Locate the cell with the specified text and output its [x, y] center coordinate. 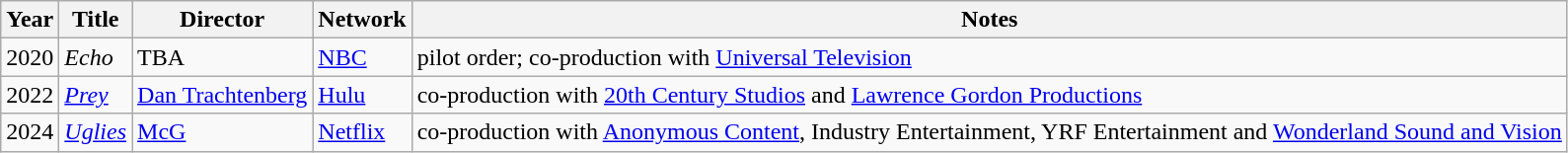
pilot order; co-production with Universal Television [989, 57]
2020 [30, 57]
Notes [989, 20]
Dan Trachtenberg [223, 95]
TBA [223, 57]
Title [96, 20]
Hulu [362, 95]
Director [223, 20]
2022 [30, 95]
NBC [362, 57]
co-production with 20th Century Studios and Lawrence Gordon Productions [989, 95]
McG [223, 132]
Netflix [362, 132]
Prey [96, 95]
Uglies [96, 132]
2024 [30, 132]
Year [30, 20]
co-production with Anonymous Content, Industry Entertainment, YRF Entertainment and Wonderland Sound and Vision [989, 132]
Echo [96, 57]
Network [362, 20]
